Find where the given text appears and provide that cell's center as (X, Y) coordinate. 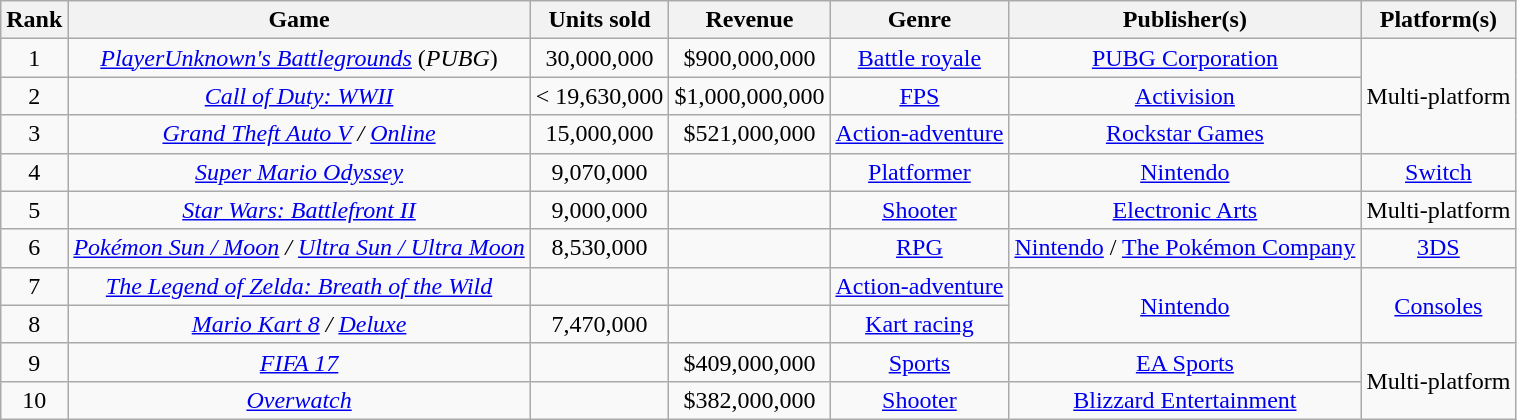
Blizzard Entertainment (1185, 400)
Sports (920, 362)
Mario Kart 8 / Deluxe (299, 324)
5 (34, 210)
4 (34, 172)
8,530,000 (600, 248)
Revenue (750, 20)
< 19,630,000 (600, 96)
6 (34, 248)
RPG (920, 248)
8 (34, 324)
Platform(s) (1438, 20)
Electronic Arts (1185, 210)
$1,000,000,000 (750, 96)
7 (34, 286)
Star Wars: Battlefront II (299, 210)
Call of Duty: WWII (299, 96)
Pokémon Sun / Moon / Ultra Sun / Ultra Moon (299, 248)
Platformer (920, 172)
$409,000,000 (750, 362)
Overwatch (299, 400)
Switch (1438, 172)
Grand Theft Auto V / Online (299, 134)
$382,000,000 (750, 400)
Super Mario Odyssey (299, 172)
10 (34, 400)
3 (34, 134)
2 (34, 96)
$521,000,000 (750, 134)
Kart racing (920, 324)
9,070,000 (600, 172)
Battle royale (920, 58)
Units sold (600, 20)
15,000,000 (600, 134)
9 (34, 362)
30,000,000 (600, 58)
Nintendo / The Pokémon Company (1185, 248)
Genre (920, 20)
EA Sports (1185, 362)
3DS (1438, 248)
FIFA 17 (299, 362)
1 (34, 58)
Rank (34, 20)
$900,000,000 (750, 58)
Consoles (1438, 305)
Publisher(s) (1185, 20)
Activision (1185, 96)
FPS (920, 96)
9,000,000 (600, 210)
7,470,000 (600, 324)
PUBG Corporation (1185, 58)
Game (299, 20)
The Legend of Zelda: Breath of the Wild (299, 286)
Rockstar Games (1185, 134)
PlayerUnknown's Battlegrounds (PUBG) (299, 58)
